Search for the cell housing the specified text and yield its (x, y) center coordinate. 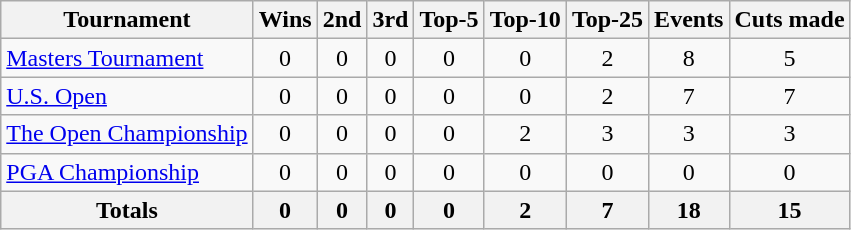
Top-10 (525, 20)
Top-5 (449, 20)
Events (689, 20)
8 (689, 58)
U.S. Open (127, 96)
Masters Tournament (127, 58)
18 (689, 210)
Top-25 (607, 20)
Totals (127, 210)
2nd (342, 20)
3rd (390, 20)
Tournament (127, 20)
PGA Championship (127, 172)
15 (790, 210)
Cuts made (790, 20)
Wins (285, 20)
5 (790, 58)
The Open Championship (127, 134)
